Provide the (X, Y) coordinate of the cell's center where the given text is located.  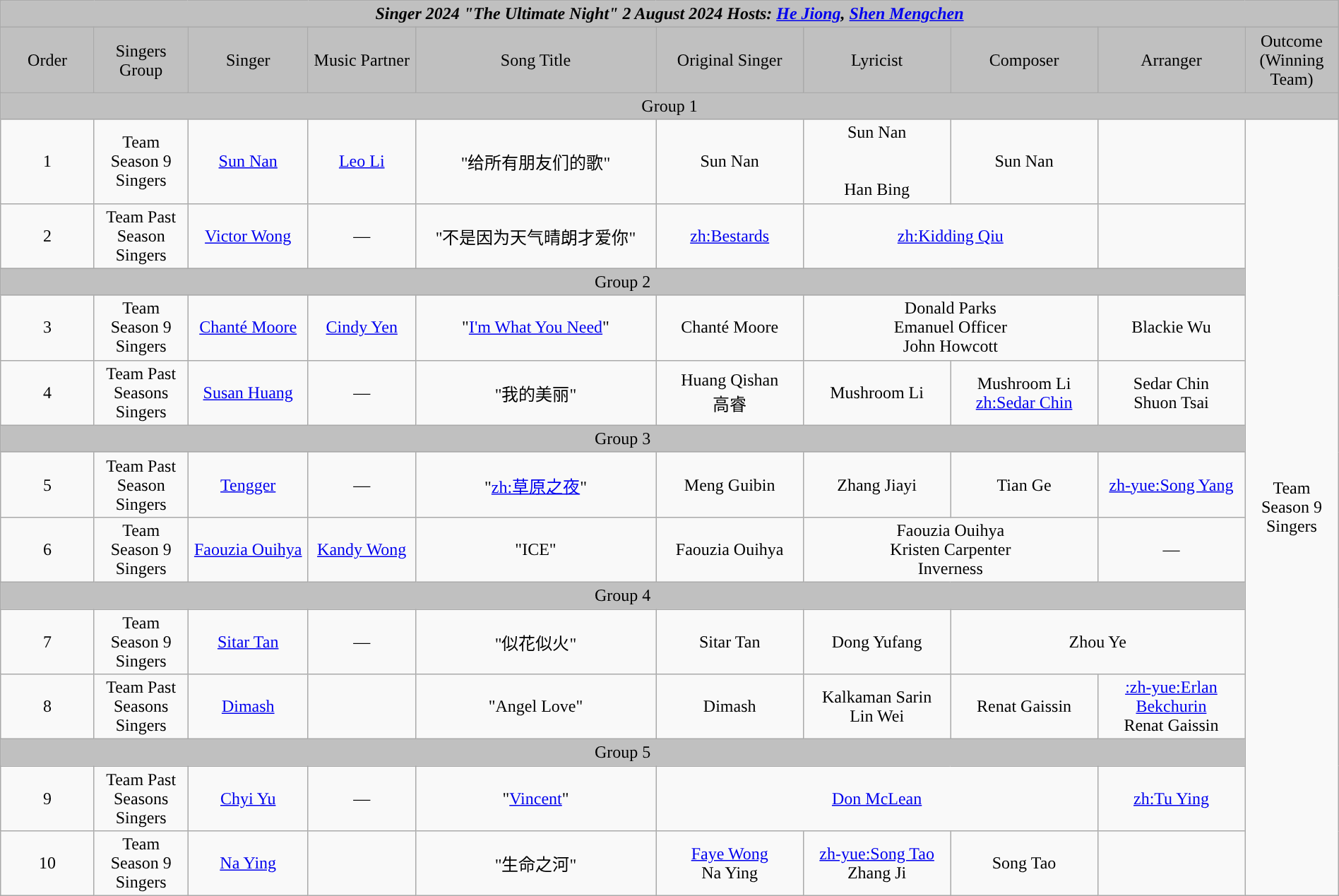
zh:Bestards (730, 236)
Kalkaman Sarin Lin Wei (876, 707)
Tian Ge (1024, 484)
8 (48, 707)
7 (48, 641)
Lyricist (876, 60)
2 (48, 236)
Blackie Wu (1171, 328)
Chyi Yu (248, 799)
Group 4 (623, 595)
Outcome (Winning Team) (1292, 60)
zh-yue:Song Yang (1171, 484)
Tengger (248, 484)
Dong Yufang (876, 641)
Composer (1024, 60)
Donald ParksEmanuel OfficerJohn Howcott (951, 328)
zh-yue:Song TaoZhang Ji (876, 864)
Group 5 (623, 753)
6 (48, 549)
Singer (248, 60)
"不是因为天气晴朗才爱你" (535, 236)
Huang Qishan高睿 (730, 393)
"似花似火" (535, 641)
Faouzia OuihyaKristen CarpenterInverness (951, 549)
Cindy Yen (362, 328)
Group 2 (623, 282)
"生命之河" (535, 864)
Singers Group (141, 60)
Susan Huang (248, 393)
Arranger (1171, 60)
Original Singer (730, 60)
Song Tao (1024, 864)
Renat Gaissin (1024, 707)
3 (48, 328)
Leo Li (362, 161)
Kandy Wong (362, 549)
Meng Guibin (730, 484)
"Vincent" (535, 799)
:zh-yue:Erlan BekchurinRenat Gaissin (1171, 707)
Zhou Ye (1097, 641)
"zh:草原之夜" (535, 484)
9 (48, 799)
5 (48, 484)
1 (48, 161)
Mushroom Lizh:Sedar Chin (1024, 393)
Group 3 (623, 438)
"给所有朋友们的歌" (535, 161)
Sedar ChinShuon Tsai (1171, 393)
4 (48, 393)
"I'm What You Need" (535, 328)
Singer 2024 "The Ultimate Night" 2 August 2024 Hosts: He Jiong, Shen Mengchen (669, 14)
Sun NanHan Bing (876, 161)
zh:Tu Ying (1171, 799)
Don McLean (877, 799)
Victor Wong (248, 236)
Song Title (535, 60)
Faye WongNa Ying (730, 864)
Zhang Jiayi (876, 484)
zh:Kidding Qiu (951, 236)
Group 1 (669, 106)
"ICE" (535, 549)
"Angel Love" (535, 707)
Order (48, 60)
10 (48, 864)
Na Ying (248, 864)
Music Partner (362, 60)
Mushroom Li (876, 393)
"我的美丽" (535, 393)
